Provide the (X, Y) coordinate of the cell's center where the given text is located.  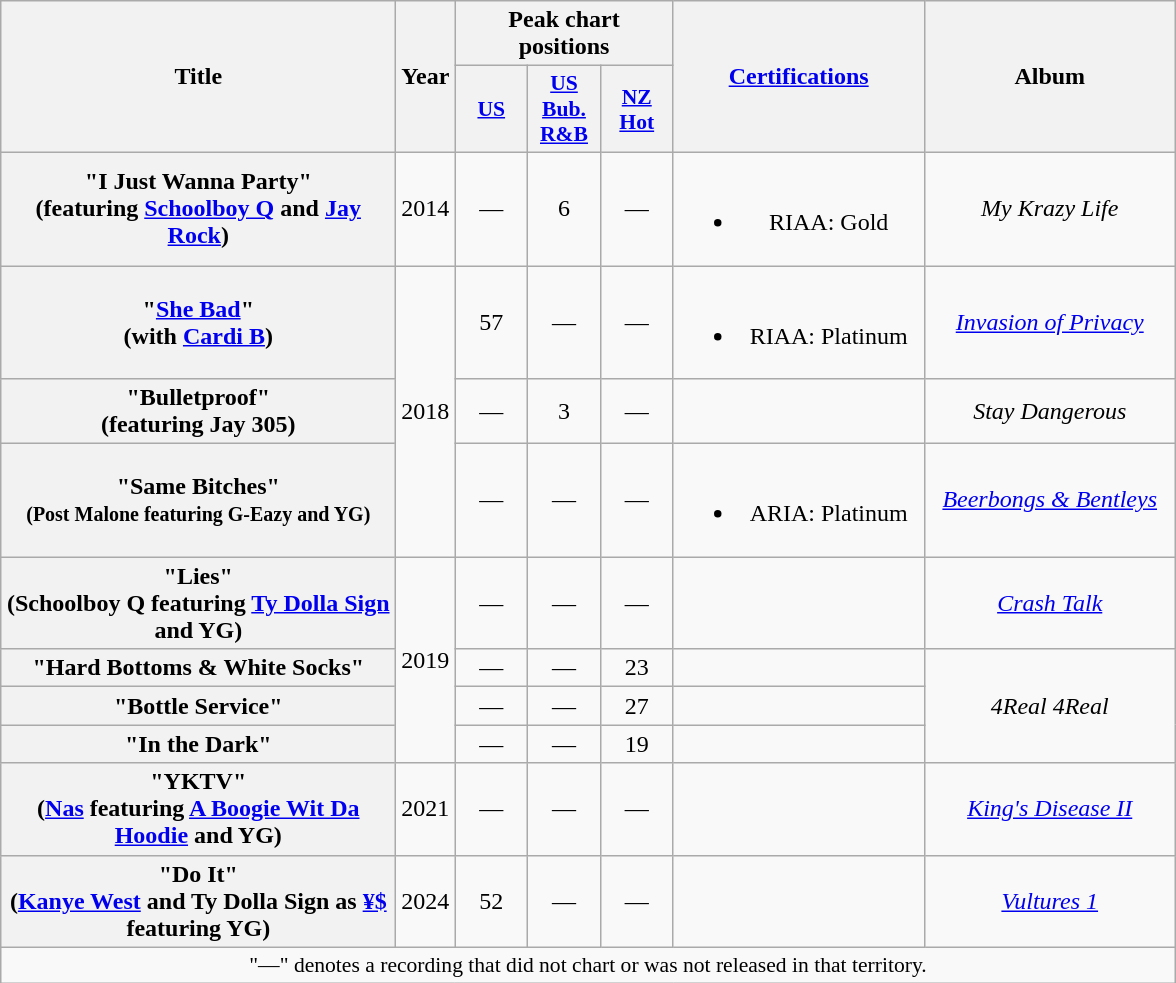
"—" denotes a recording that did not chart or was not released in that territory. (588, 965)
USBub.R&B (564, 110)
Invasion of Privacy (1050, 322)
"Bulletproof"(featuring Jay 305) (198, 412)
"She Bad"(with Cardi B) (198, 322)
2019 (426, 660)
Vultures 1 (1050, 901)
RIAA: Gold (798, 208)
Title (198, 77)
"Hard Bottoms & White Socks" (198, 668)
"I Just Wanna Party"(featuring Schoolboy Q and Jay Rock) (198, 208)
"YKTV"(Nas featuring A Boogie Wit Da Hoodie and YG) (198, 809)
2021 (426, 809)
19 (636, 744)
27 (636, 706)
My Krazy Life (1050, 208)
3 (564, 412)
Stay Dangerous (1050, 412)
RIAA: Platinum (798, 322)
Crash Talk (1050, 603)
4Real 4Real (1050, 706)
King's Disease II (1050, 809)
"Do It"(Kanye West and Ty Dolla Sign as ¥$ featuring YG) (198, 901)
"Lies"(Schoolboy Q featuring Ty Dolla Sign and YG) (198, 603)
2018 (426, 412)
ARIA: Platinum (798, 500)
2014 (426, 208)
"Bottle Service" (198, 706)
23 (636, 668)
2024 (426, 901)
"In the Dark" (198, 744)
Beerbongs & Bentleys (1050, 500)
US (492, 110)
"Same Bitches"(Post Malone featuring G-Eazy and YG) (198, 500)
57 (492, 322)
Certifications (798, 77)
6 (564, 208)
Album (1050, 77)
NZHot (636, 110)
52 (492, 901)
Peak chart positions (564, 34)
Year (426, 77)
